Capture the cell that displays the provided text and extract its [x, y] central coordinate. 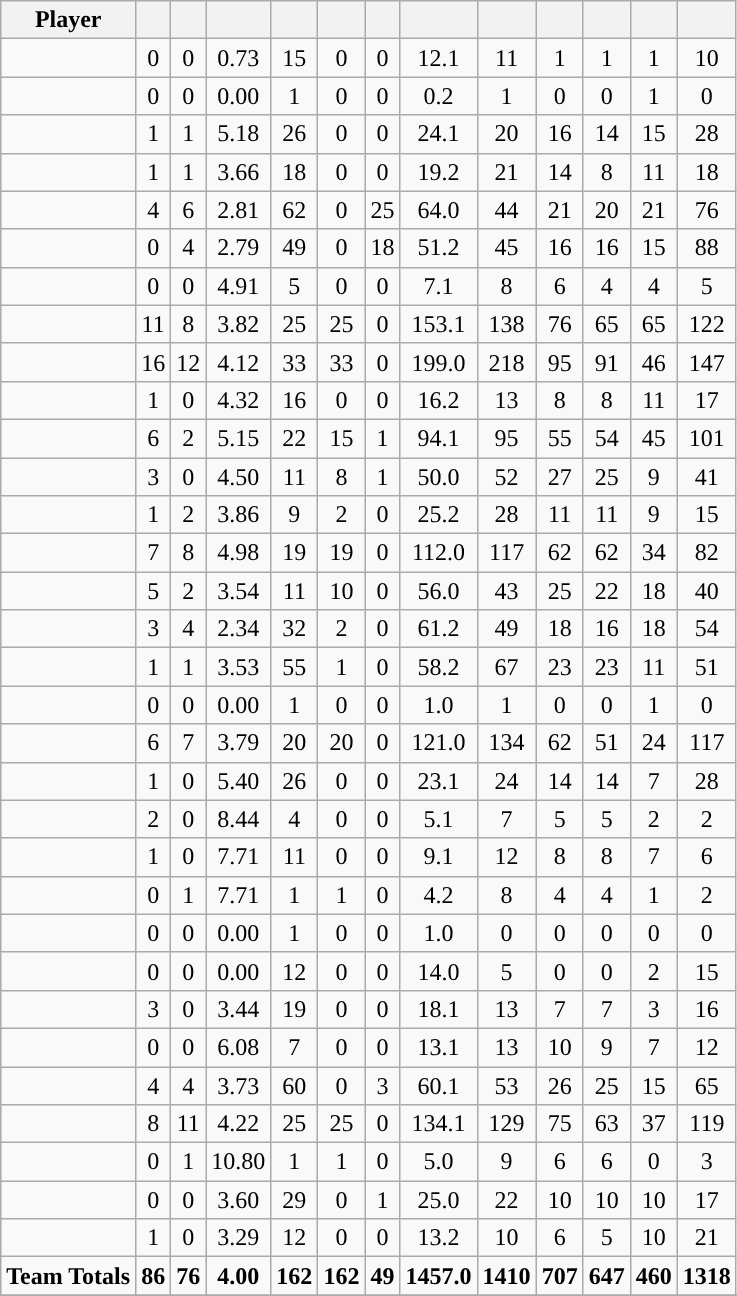
24.1 [438, 134]
5.15 [238, 438]
9.1 [438, 857]
4.98 [238, 553]
5.40 [238, 781]
112.0 [438, 553]
40 [706, 591]
23.1 [438, 781]
32 [294, 629]
16.2 [438, 400]
51.2 [438, 248]
4.50 [238, 477]
14.0 [438, 971]
134 [506, 743]
4.12 [238, 362]
707 [560, 1276]
86 [154, 1276]
46 [654, 362]
58.2 [438, 667]
153.1 [438, 324]
3.29 [238, 1238]
44 [506, 210]
18.1 [438, 1009]
34 [654, 553]
460 [654, 1276]
3.44 [238, 1009]
122 [706, 324]
199.0 [438, 362]
19.2 [438, 172]
6.08 [238, 1047]
13.2 [438, 1238]
2.34 [238, 629]
3.82 [238, 324]
3.86 [238, 515]
91 [606, 362]
138 [506, 324]
3.60 [238, 1200]
647 [606, 1276]
12.1 [438, 58]
67 [506, 667]
4.22 [238, 1124]
75 [560, 1124]
60 [294, 1085]
53 [506, 1085]
13.1 [438, 1047]
3.79 [238, 743]
0.2 [438, 96]
1457.0 [438, 1276]
50.0 [438, 477]
63 [606, 1124]
4.00 [238, 1276]
218 [506, 362]
1318 [706, 1276]
41 [706, 477]
1410 [506, 1276]
101 [706, 438]
25.0 [438, 1200]
37 [654, 1124]
7.1 [438, 286]
147 [706, 362]
5.18 [238, 134]
27 [560, 477]
4.2 [438, 895]
3.53 [238, 667]
129 [506, 1124]
60.1 [438, 1085]
4.32 [238, 400]
119 [706, 1124]
5.1 [438, 819]
64.0 [438, 210]
121.0 [438, 743]
56.0 [438, 591]
5.0 [438, 1162]
25.2 [438, 515]
3.73 [238, 1085]
Team Totals [68, 1276]
43 [506, 591]
3.54 [238, 591]
61.2 [438, 629]
134.1 [438, 1124]
8.44 [238, 819]
4.91 [238, 286]
82 [706, 553]
Player [68, 20]
94.1 [438, 438]
29 [294, 1200]
52 [506, 477]
10.80 [238, 1162]
2.81 [238, 210]
2.79 [238, 248]
0.73 [238, 58]
3.66 [238, 172]
88 [706, 248]
